Extract the (X, Y) coordinate from the center of the cell holding the provided text.  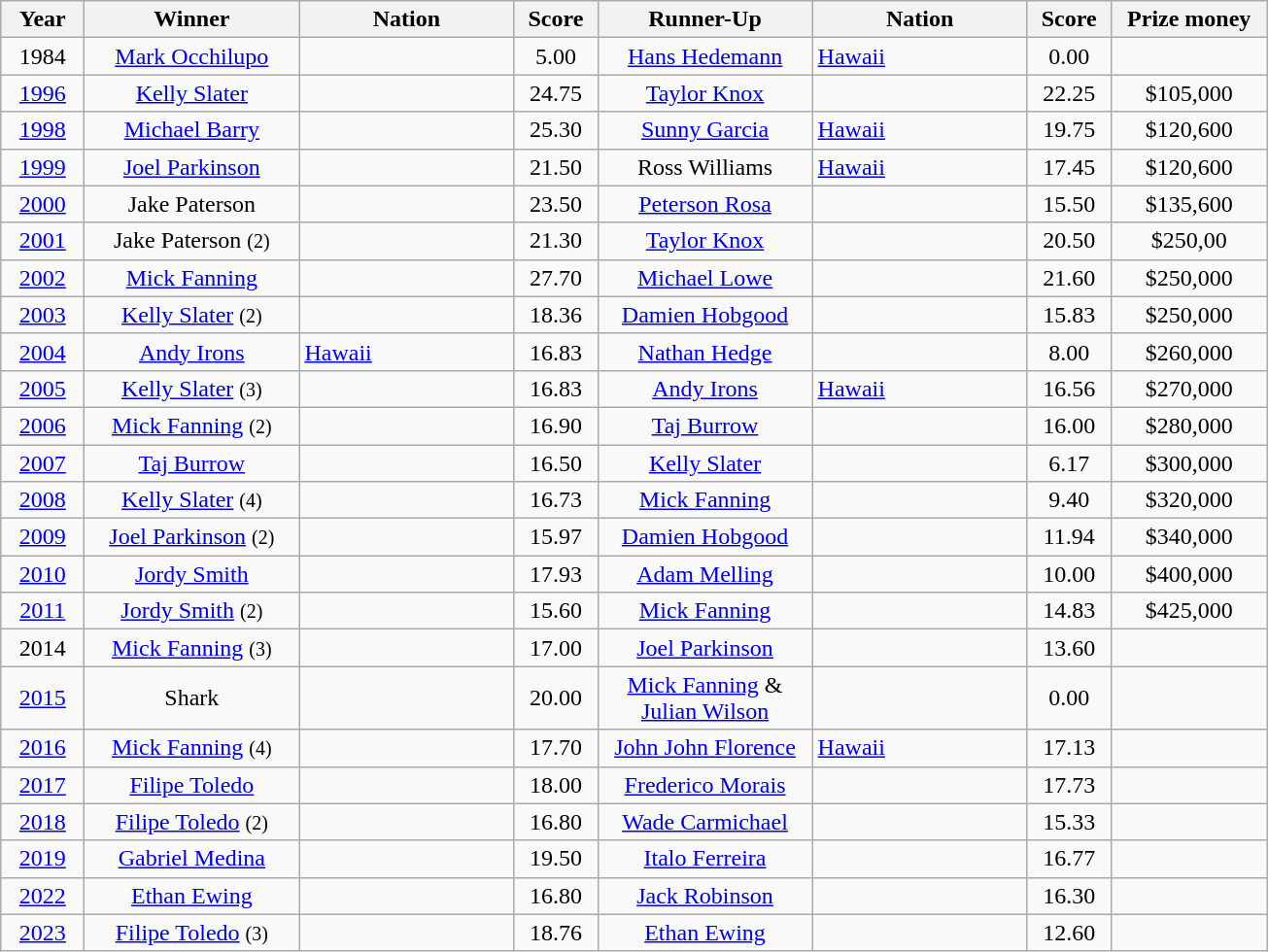
$260,000 (1189, 352)
Mick Fanning & Julian Wilson (705, 697)
2023 (43, 933)
Winner (192, 19)
$135,600 (1189, 204)
25.30 (556, 130)
15.83 (1069, 315)
2015 (43, 697)
19.50 (556, 859)
Kelly Slater (4) (192, 500)
2005 (43, 389)
2009 (43, 537)
Wade Carmichael (705, 822)
Ross Williams (705, 167)
Hans Hedemann (705, 56)
22.25 (1069, 93)
Joel Parkinson (2) (192, 537)
16.30 (1069, 896)
Year (43, 19)
17.70 (556, 748)
2016 (43, 748)
Jake Paterson (192, 204)
Adam Melling (705, 574)
John John Florence (705, 748)
2022 (43, 896)
21.50 (556, 167)
2001 (43, 241)
$320,000 (1189, 500)
2011 (43, 611)
Michael Barry (192, 130)
10.00 (1069, 574)
19.75 (1069, 130)
9.40 (1069, 500)
15.97 (556, 537)
1984 (43, 56)
$105,000 (1189, 93)
17.13 (1069, 748)
11.94 (1069, 537)
$400,000 (1189, 574)
Mick Fanning (3) (192, 648)
2007 (43, 463)
17.73 (1069, 785)
$300,000 (1189, 463)
2008 (43, 500)
$280,000 (1189, 425)
8.00 (1069, 352)
24.75 (556, 93)
Shark (192, 697)
Filipe Toledo (2) (192, 822)
Kelly Slater (3) (192, 389)
16.90 (556, 425)
16.56 (1069, 389)
$250,00 (1189, 241)
Mark Occhilupo (192, 56)
20.50 (1069, 241)
Filipe Toledo (3) (192, 933)
Frederico Morais (705, 785)
2014 (43, 648)
16.73 (556, 500)
1998 (43, 130)
6.17 (1069, 463)
27.70 (556, 278)
16.50 (556, 463)
15.33 (1069, 822)
2019 (43, 859)
17.45 (1069, 167)
18.76 (556, 933)
14.83 (1069, 611)
Peterson Rosa (705, 204)
21.30 (556, 241)
12.60 (1069, 933)
5.00 (556, 56)
Sunny Garcia (705, 130)
$270,000 (1189, 389)
Mick Fanning (2) (192, 425)
17.00 (556, 648)
17.93 (556, 574)
2018 (43, 822)
Filipe Toledo (192, 785)
16.00 (1069, 425)
$425,000 (1189, 611)
21.60 (1069, 278)
Prize money (1189, 19)
15.50 (1069, 204)
13.60 (1069, 648)
Kelly Slater (2) (192, 315)
Jordy Smith (2) (192, 611)
20.00 (556, 697)
2002 (43, 278)
15.60 (556, 611)
Gabriel Medina (192, 859)
2000 (43, 204)
Italo Ferreira (705, 859)
Mick Fanning (4) (192, 748)
Runner-Up (705, 19)
Jordy Smith (192, 574)
2006 (43, 425)
Nathan Hedge (705, 352)
2010 (43, 574)
16.77 (1069, 859)
$340,000 (1189, 537)
1996 (43, 93)
Jake Paterson (2) (192, 241)
2017 (43, 785)
Michael Lowe (705, 278)
2004 (43, 352)
18.36 (556, 315)
23.50 (556, 204)
2003 (43, 315)
18.00 (556, 785)
1999 (43, 167)
Jack Robinson (705, 896)
